Determine the (x, y) coordinate at the center of the cell enclosing the given text.  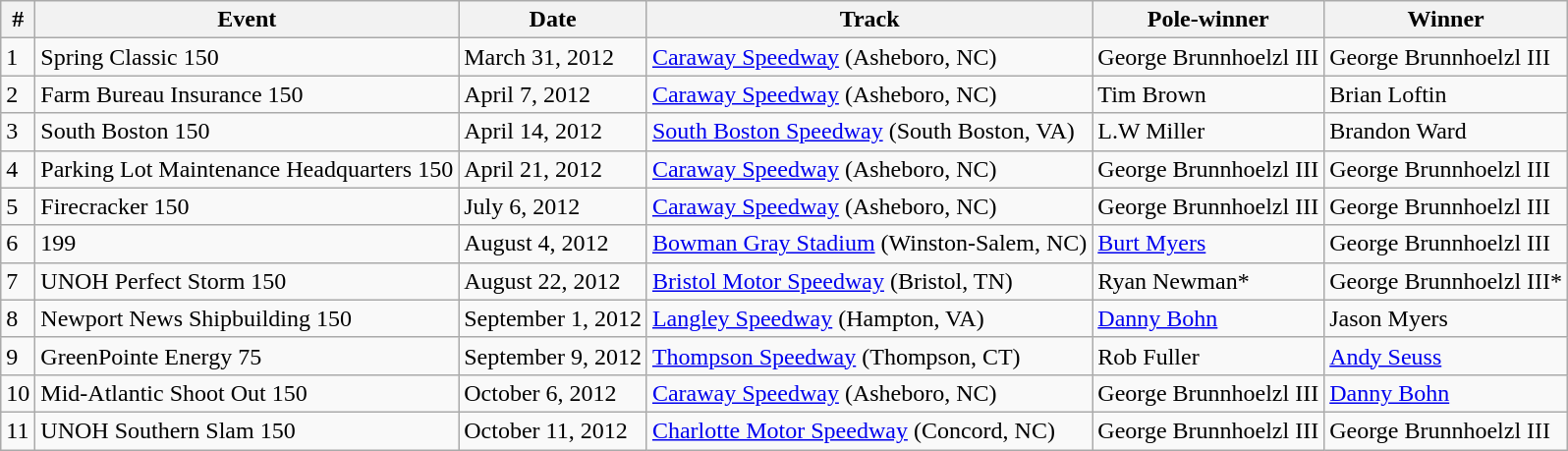
9 (18, 356)
10 (18, 393)
L.W Miller (1208, 132)
Brandon Ward (1446, 132)
1 (18, 57)
George Brunnhoelzl III* (1446, 281)
August 4, 2012 (553, 244)
Langley Speedway (Hampton, VA) (868, 318)
GreenPointe Energy 75 (248, 356)
Mid-Atlantic Shoot Out 150 (248, 393)
Farm Bureau Insurance 150 (248, 94)
Jason Myers (1446, 318)
March 31, 2012 (553, 57)
4 (18, 169)
Brian Loftin (1446, 94)
South Boston 150 (248, 132)
Parking Lot Maintenance Headquarters 150 (248, 169)
UNOH Perfect Storm 150 (248, 281)
South Boston Speedway (South Boston, VA) (868, 132)
Winner (1446, 20)
Ryan Newman* (1208, 281)
Date (553, 20)
October 6, 2012 (553, 393)
8 (18, 318)
Tim Brown (1208, 94)
2 (18, 94)
Charlotte Motor Speedway (Concord, NC) (868, 430)
April 14, 2012 (553, 132)
# (18, 20)
July 6, 2012 (553, 206)
Spring Classic 150 (248, 57)
April 7, 2012 (553, 94)
Burt Myers (1208, 244)
Thompson Speedway (Thompson, CT) (868, 356)
Newport News Shipbuilding 150 (248, 318)
7 (18, 281)
Track (868, 20)
5 (18, 206)
Firecracker 150 (248, 206)
Pole-winner (1208, 20)
October 11, 2012 (553, 430)
199 (248, 244)
April 21, 2012 (553, 169)
Event (248, 20)
Rob Fuller (1208, 356)
Bowman Gray Stadium (Winston-Salem, NC) (868, 244)
August 22, 2012 (553, 281)
UNOH Southern Slam 150 (248, 430)
Bristol Motor Speedway (Bristol, TN) (868, 281)
September 9, 2012 (553, 356)
September 1, 2012 (553, 318)
11 (18, 430)
3 (18, 132)
6 (18, 244)
Andy Seuss (1446, 356)
